For the text-containing cell, return its midpoint in (X, Y) coordinate format. 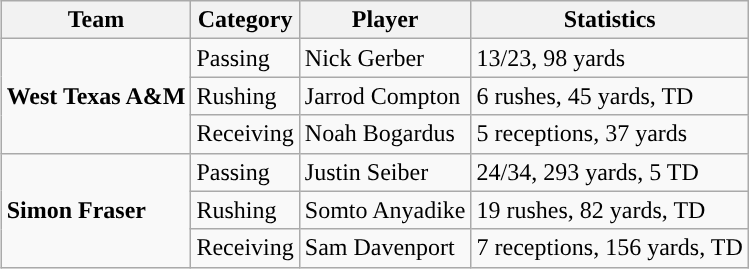
24/34, 293 yards, 5 TD (610, 172)
7 receptions, 156 yards, TD (610, 248)
Simon Fraser (96, 210)
Somto Anyadike (385, 210)
Category (245, 20)
Player (385, 20)
Nick Gerber (385, 58)
Sam Davenport (385, 248)
Noah Bogardus (385, 134)
Team (96, 20)
Justin Seiber (385, 172)
West Texas A&M (96, 96)
Statistics (610, 20)
5 receptions, 37 yards (610, 134)
6 rushes, 45 yards, TD (610, 96)
Jarrod Compton (385, 96)
13/23, 98 yards (610, 58)
19 rushes, 82 yards, TD (610, 210)
